Output the [x, y] coordinate of the center of the cell containing the given text.  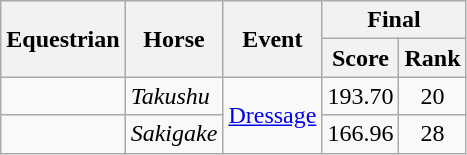
Event [272, 39]
166.96 [360, 134]
Score [360, 58]
20 [432, 96]
Rank [432, 58]
28 [432, 134]
Sakigake [174, 134]
193.70 [360, 96]
Dressage [272, 115]
Equestrian [63, 39]
Horse [174, 39]
Takushu [174, 96]
Final [394, 20]
